Provide the [X, Y] coordinate of the cell's center where the given text is located.  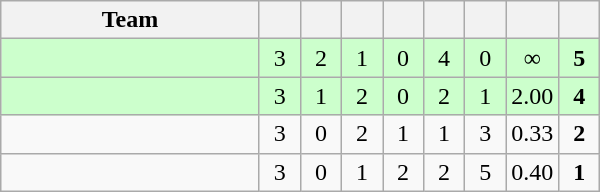
0.40 [532, 172]
Team [130, 20]
2.00 [532, 96]
0.33 [532, 134]
∞ [532, 58]
